Return [X, Y] of the center of cell containing provided text 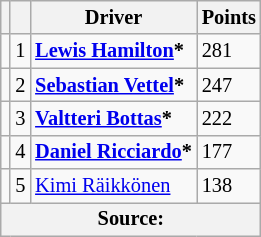
Kimi Räikkönen [114, 186]
138 [229, 186]
281 [229, 51]
Points [229, 17]
1 [20, 51]
5 [20, 186]
Sebastian Vettel* [114, 85]
Driver [114, 17]
4 [20, 152]
2 [20, 85]
Daniel Ricciardo* [114, 152]
Valtteri Bottas* [114, 118]
3 [20, 118]
Source: [131, 219]
247 [229, 85]
177 [229, 152]
Lewis Hamilton* [114, 51]
222 [229, 118]
